Output the (x, y) coordinate of the center of the cell containing the given text.  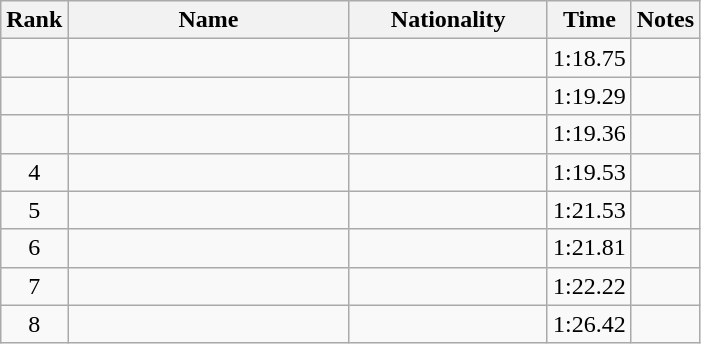
Notes (665, 20)
5 (34, 210)
1:19.53 (589, 172)
Name (208, 20)
1:21.81 (589, 248)
1:19.36 (589, 134)
1:22.22 (589, 286)
Nationality (448, 20)
1:26.42 (589, 324)
1:19.29 (589, 96)
Time (589, 20)
4 (34, 172)
8 (34, 324)
7 (34, 286)
6 (34, 248)
Rank (34, 20)
1:21.53 (589, 210)
1:18.75 (589, 58)
